Detect which cell encompasses the target text, then output its [x, y] center coordinate. 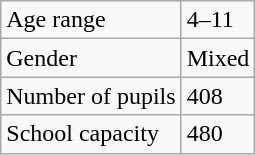
Number of pupils [91, 96]
Gender [91, 58]
Mixed [218, 58]
School capacity [91, 134]
408 [218, 96]
480 [218, 134]
Age range [91, 20]
4–11 [218, 20]
